Determine the (x, y) coordinate at the center of the cell enclosing the given text.  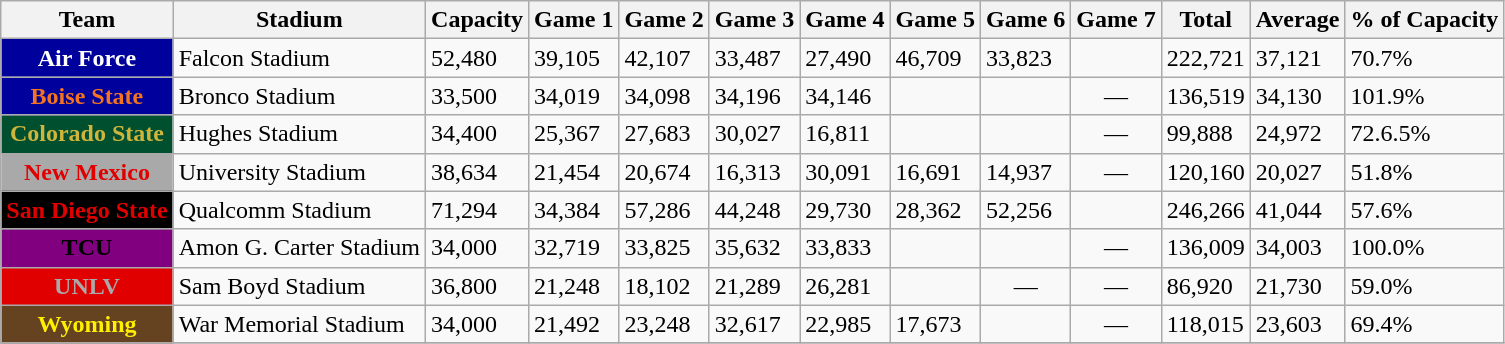
21,492 (574, 324)
Amon G. Carter Stadium (299, 248)
16,811 (845, 134)
33,487 (754, 58)
72.6.5% (1424, 134)
Air Force (87, 58)
24,972 (1298, 134)
42,107 (664, 58)
101.9% (1424, 96)
222,721 (1206, 58)
Hughes Stadium (299, 134)
32,617 (754, 324)
San Diego State (87, 210)
Game 2 (664, 20)
21,454 (574, 172)
34,384 (574, 210)
34,146 (845, 96)
Wyoming (87, 324)
Sam Boyd Stadium (299, 286)
46,709 (935, 58)
27,490 (845, 58)
TCU (87, 248)
34,400 (478, 134)
86,920 (1206, 286)
34,130 (1298, 96)
32,719 (574, 248)
38,634 (478, 172)
52,480 (478, 58)
100.0% (1424, 248)
16,691 (935, 172)
28,362 (935, 210)
34,098 (664, 96)
Team (87, 20)
136,009 (1206, 248)
59.0% (1424, 286)
Game 4 (845, 20)
22,985 (845, 324)
War Memorial Stadium (299, 324)
33,825 (664, 248)
21,248 (574, 286)
20,027 (1298, 172)
136,519 (1206, 96)
34,019 (574, 96)
29,730 (845, 210)
33,500 (478, 96)
34,196 (754, 96)
Game 3 (754, 20)
37,121 (1298, 58)
New Mexico (87, 172)
18,102 (664, 286)
35,632 (754, 248)
33,823 (1025, 58)
Falcon Stadium (299, 58)
Qualcomm Stadium (299, 210)
Game 5 (935, 20)
Total (1206, 20)
99,888 (1206, 134)
Colorado State (87, 134)
Bronco Stadium (299, 96)
69.4% (1424, 324)
25,367 (574, 134)
57,286 (664, 210)
21,289 (754, 286)
70.7% (1424, 58)
39,105 (574, 58)
23,603 (1298, 324)
17,673 (935, 324)
Capacity (478, 20)
14,937 (1025, 172)
UNLV (87, 286)
30,027 (754, 134)
44,248 (754, 210)
246,266 (1206, 210)
26,281 (845, 286)
120,160 (1206, 172)
118,015 (1206, 324)
16,313 (754, 172)
34,003 (1298, 248)
51.8% (1424, 172)
University Stadium (299, 172)
Stadium (299, 20)
Average (1298, 20)
Game 6 (1025, 20)
Game 1 (574, 20)
21,730 (1298, 286)
57.6% (1424, 210)
Boise State (87, 96)
52,256 (1025, 210)
71,294 (478, 210)
30,091 (845, 172)
Game 7 (1116, 20)
20,674 (664, 172)
% of Capacity (1424, 20)
33,833 (845, 248)
27,683 (664, 134)
36,800 (478, 286)
23,248 (664, 324)
41,044 (1298, 210)
